Identify which cell holds the provided text, then report its [x, y] central coordinate. 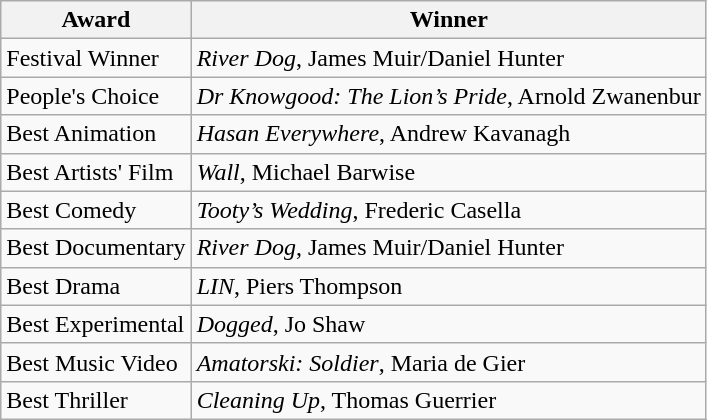
Wall, Michael Barwise [448, 172]
Winner [448, 20]
Dogged, Jo Shaw [448, 324]
Best Documentary [96, 248]
Festival Winner [96, 58]
Tooty’s Wedding, Frederic Casella [448, 210]
Amatorski: Soldier, Maria de Gier [448, 362]
Award [96, 20]
People's Choice [96, 96]
Best Animation [96, 134]
Best Comedy [96, 210]
Best Artists' Film [96, 172]
Hasan Everywhere, Andrew Kavanagh [448, 134]
Best Drama [96, 286]
Best Music Video [96, 362]
Cleaning Up, Thomas Guerrier [448, 400]
Dr Knowgood: The Lion’s Pride, Arnold Zwanenbur [448, 96]
Best Thriller [96, 400]
Best Experimental [96, 324]
LIN, Piers Thompson [448, 286]
